Find where the given text appears and provide that cell's center as [X, Y] coordinate. 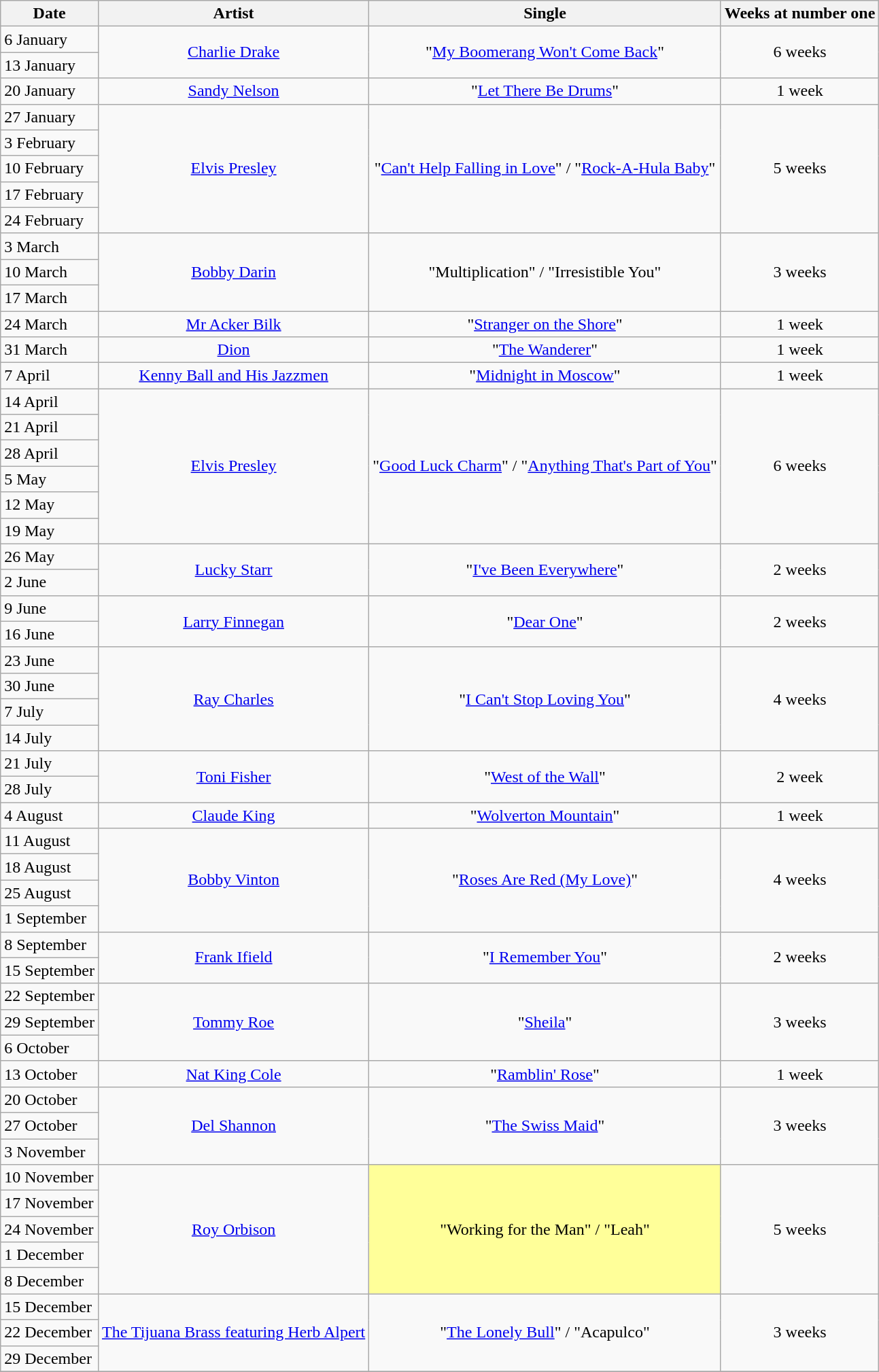
21 July [50, 764]
27 January [50, 117]
Del Shannon [233, 1125]
Larry Finnegan [233, 621]
Artist [233, 14]
14 April [50, 402]
"The Swiss Maid" [545, 1125]
Claude King [233, 815]
22 September [50, 996]
"Roses Are Red (My Love)" [545, 880]
25 August [50, 893]
29 December [50, 1358]
3 March [50, 246]
"West of the Wall" [545, 777]
Date [50, 14]
2 June [50, 582]
4 August [50, 815]
7 April [50, 376]
"Ramblin' Rose" [545, 1074]
"Sheila" [545, 1022]
Sandy Nelson [233, 91]
"The Wanderer" [545, 350]
"Let There Be Drums" [545, 91]
10 November [50, 1178]
Kenny Ball and His Jazzmen [233, 376]
"Good Luck Charm" / "Anything That's Part of You" [545, 466]
"I Remember You" [545, 957]
15 September [50, 970]
1 December [50, 1255]
17 February [50, 194]
13 January [50, 65]
Frank Ifield [233, 957]
1 September [50, 919]
20 January [50, 91]
Mr Acker Bilk [233, 324]
29 September [50, 1022]
15 December [50, 1307]
22 December [50, 1333]
14 July [50, 737]
19 May [50, 531]
28 July [50, 790]
8 September [50, 945]
"Wolverton Mountain" [545, 815]
30 June [50, 686]
3 November [50, 1152]
Ray Charles [233, 699]
Dion [233, 350]
11 August [50, 841]
2 week [799, 777]
16 June [50, 634]
6 January [50, 39]
"Dear One" [545, 621]
28 April [50, 453]
17 March [50, 298]
13 October [50, 1074]
Toni Fisher [233, 777]
9 June [50, 608]
3 February [50, 143]
18 August [50, 867]
10 March [50, 272]
The Tijuana Brass featuring Herb Alpert [233, 1333]
21 April [50, 427]
Charlie Drake [233, 52]
5 May [50, 479]
"Stranger on the Shore" [545, 324]
Single [545, 14]
23 June [50, 660]
24 November [50, 1229]
Bobby Vinton [233, 880]
"I Can't Stop Loving You" [545, 699]
24 March [50, 324]
31 March [50, 350]
"Can't Help Falling in Love" / "Rock-A-Hula Baby" [545, 169]
"Working for the Man" / "Leah" [545, 1229]
20 October [50, 1100]
7 July [50, 711]
"Multiplication" / "Irresistible You" [545, 272]
8 December [50, 1281]
10 February [50, 169]
"Midnight in Moscow" [545, 376]
"The Lonely Bull" / "Acapulco" [545, 1333]
Bobby Darin [233, 272]
Lucky Starr [233, 569]
24 February [50, 220]
6 October [50, 1048]
"I've Been Everywhere" [545, 569]
"My Boomerang Won't Come Back" [545, 52]
Tommy Roe [233, 1022]
Weeks at number one [799, 14]
12 May [50, 505]
17 November [50, 1203]
Roy Orbison [233, 1229]
26 May [50, 557]
27 October [50, 1125]
Nat King Cole [233, 1074]
